Extract the [x, y] coordinate from the center of the cell holding the provided text.  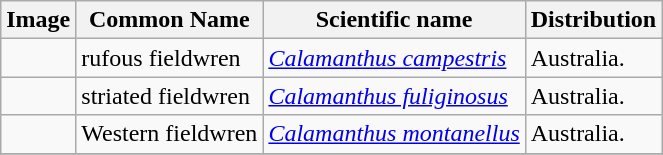
Calamanthus campestris [394, 58]
rufous fieldwren [170, 58]
Distribution [593, 20]
Image [38, 20]
Calamanthus fuliginosus [394, 96]
Calamanthus montanellus [394, 134]
Scientific name [394, 20]
striated fieldwren [170, 96]
Common Name [170, 20]
Western fieldwren [170, 134]
